Detect which cell encompasses the target text, then output its [x, y] center coordinate. 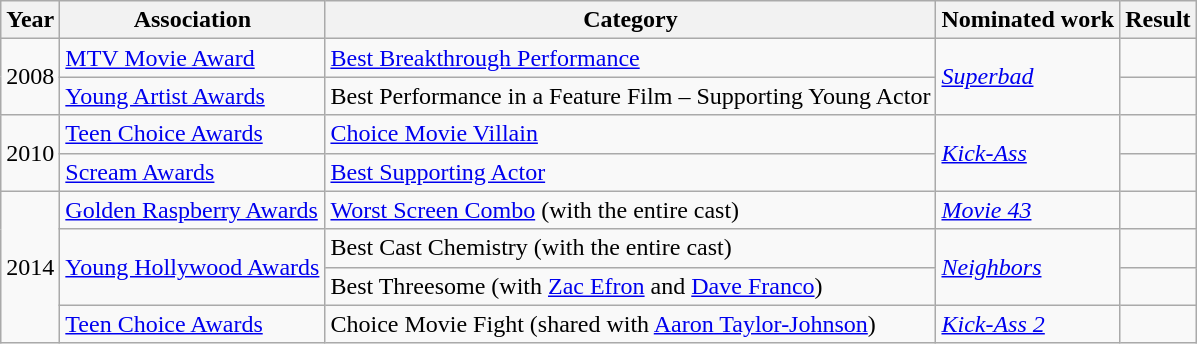
Year [30, 20]
Kick-Ass [1028, 153]
Association [192, 20]
2014 [30, 267]
Kick-Ass 2 [1028, 324]
Choice Movie Fight (shared with Aaron Taylor-Johnson) [630, 324]
Worst Screen Combo (with the entire cast) [630, 210]
Young Hollywood Awards [192, 267]
Best Performance in a Feature Film – Supporting Young Actor [630, 96]
Category [630, 20]
Best Cast Chemistry (with the entire cast) [630, 248]
Best Breakthrough Performance [630, 58]
Nominated work [1028, 20]
2008 [30, 77]
Superbad [1028, 77]
Movie 43 [1028, 210]
Scream Awards [192, 172]
Young Artist Awards [192, 96]
Golden Raspberry Awards [192, 210]
2010 [30, 153]
Neighbors [1028, 267]
Best Threesome (with Zac Efron and Dave Franco) [630, 286]
Best Supporting Actor [630, 172]
MTV Movie Award [192, 58]
Choice Movie Villain [630, 134]
Result [1158, 20]
